Capture the cell that displays the provided text and extract its [X, Y] central coordinate. 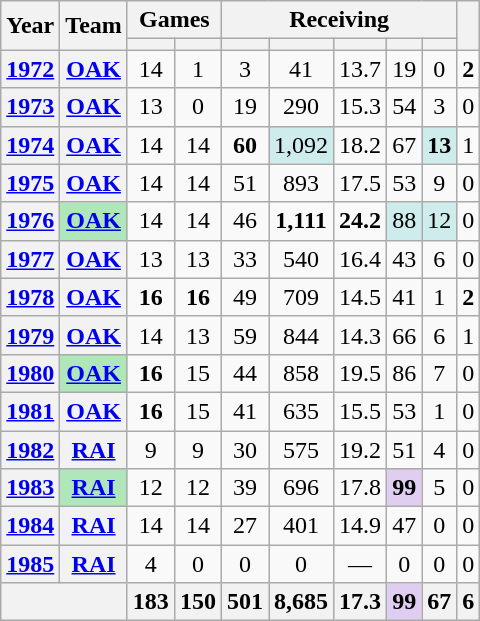
Receiving [338, 20]
183 [150, 602]
5 [440, 488]
575 [302, 449]
27 [244, 526]
1976 [30, 221]
17.3 [360, 602]
401 [302, 526]
1981 [30, 411]
30 [244, 449]
893 [302, 183]
Year [30, 26]
709 [302, 297]
15.3 [360, 107]
13.7 [360, 69]
150 [198, 602]
1975 [30, 183]
14.3 [360, 335]
88 [404, 221]
1973 [30, 107]
14.9 [360, 526]
47 [404, 526]
18.2 [360, 145]
66 [404, 335]
696 [302, 488]
54 [404, 107]
44 [244, 373]
17.5 [360, 183]
39 [244, 488]
1978 [30, 297]
19.5 [360, 373]
49 [244, 297]
1983 [30, 488]
33 [244, 259]
1980 [30, 373]
1977 [30, 259]
1982 [30, 449]
15.5 [360, 411]
43 [404, 259]
14.5 [360, 297]
17.8 [360, 488]
540 [302, 259]
60 [244, 145]
16.4 [360, 259]
24.2 [360, 221]
19.2 [360, 449]
1,111 [302, 221]
59 [244, 335]
1985 [30, 564]
844 [302, 335]
1974 [30, 145]
501 [244, 602]
1972 [30, 69]
290 [302, 107]
1,092 [302, 145]
46 [244, 221]
86 [404, 373]
1984 [30, 526]
635 [302, 411]
— [360, 564]
Team [94, 26]
858 [302, 373]
1979 [30, 335]
Games [174, 20]
7 [440, 373]
8,685 [302, 602]
